From the cell containing the given text, extract its center point as [X, Y] coordinate. 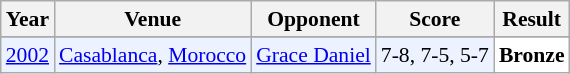
Venue [152, 19]
Score [435, 19]
Bronze [532, 55]
2002 [28, 55]
Result [532, 19]
Casablanca, Morocco [152, 55]
Grace Daniel [314, 55]
Opponent [314, 19]
7-8, 7-5, 5-7 [435, 55]
Year [28, 19]
